Capture the cell that displays the provided text and extract its (x, y) central coordinate. 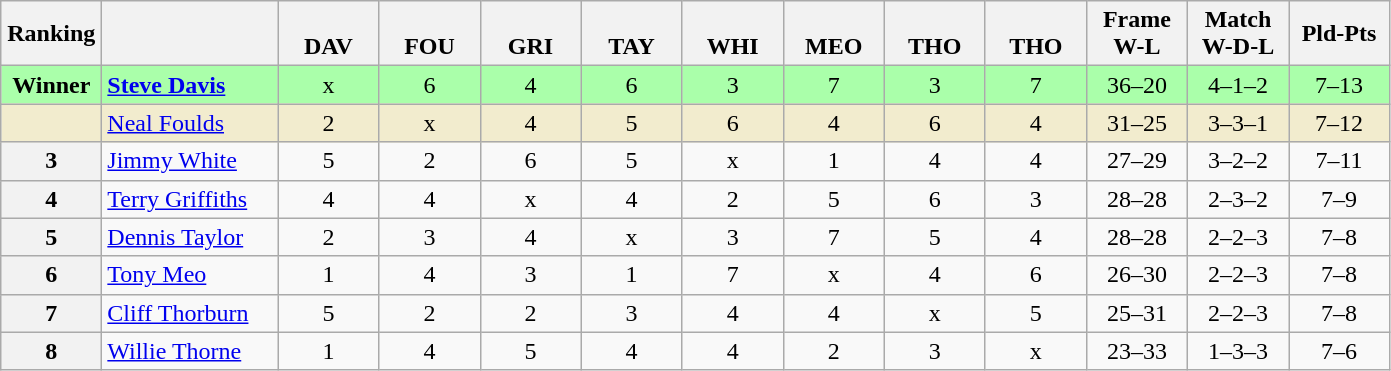
31–25 (1136, 123)
2–3–2 (1238, 199)
7–13 (1338, 85)
Cliff Thorburn (190, 313)
Willie Thorne (190, 351)
FrameW-L (1136, 34)
7–9 (1338, 199)
Terry Griffiths (190, 199)
Neal Foulds (190, 123)
FOU (430, 34)
3–3–1 (1238, 123)
36–20 (1136, 85)
GRI (530, 34)
Tony Meo (190, 275)
4–1–2 (1238, 85)
27–29 (1136, 161)
25–31 (1136, 313)
1–3–3 (1238, 351)
3–2–2 (1238, 161)
8 (52, 351)
Steve Davis (190, 85)
7–6 (1338, 351)
Winner (52, 85)
Pld-Pts (1338, 34)
MatchW-D-L (1238, 34)
Dennis Taylor (190, 237)
TAY (632, 34)
WHI (732, 34)
DAV (328, 34)
Ranking (52, 34)
Jimmy White (190, 161)
7–11 (1338, 161)
MEO (834, 34)
7–12 (1338, 123)
26–30 (1136, 275)
23–33 (1136, 351)
